From the cell containing the given text, extract its center point as [X, Y] coordinate. 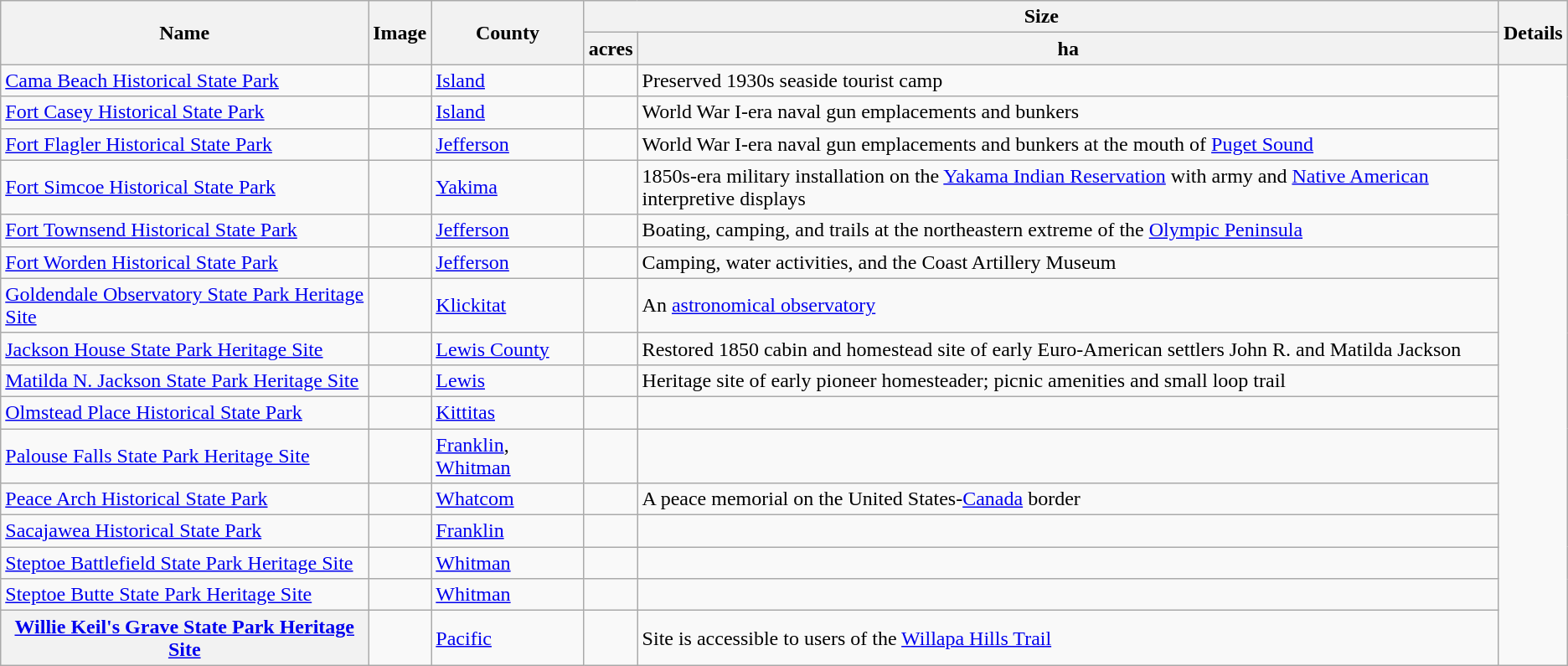
Steptoe Butte State Park Heritage Site [184, 595]
Lewis County [508, 348]
Sacajawea Historical State Park [184, 531]
Fort Worden Historical State Park [184, 262]
Camping, water activities, and the Coast Artillery Museum [1068, 262]
Cama Beach Historical State Park [184, 80]
Klickitat [508, 305]
Kittitas [508, 412]
Franklin, Whitman [508, 456]
County [508, 33]
Fort Casey Historical State Park [184, 112]
Restored 1850 cabin and homestead site of early Euro-American settlers John R. and Matilda Jackson [1068, 348]
Pacific [508, 638]
Matilda N. Jackson State Park Heritage Site [184, 380]
Steptoe Battlefield State Park Heritage Site [184, 563]
Palouse Falls State Park Heritage Site [184, 456]
An astronomical observatory [1068, 305]
Jackson House State Park Heritage Site [184, 348]
A peace memorial on the United States-Canada border [1068, 499]
Heritage site of early pioneer homesteader; picnic amenities and small loop trail [1068, 380]
Name [184, 33]
Peace Arch Historical State Park [184, 499]
Olmstead Place Historical State Park [184, 412]
Fort Townsend Historical State Park [184, 230]
acres [611, 49]
Fort Simcoe Historical State Park [184, 188]
Details [1533, 33]
World War I-era naval gun emplacements and bunkers at the mouth of Puget Sound [1068, 144]
Size [1041, 17]
Willie Keil's Grave State Park Heritage Site [184, 638]
World War I-era naval gun emplacements and bunkers [1068, 112]
Whatcom [508, 499]
Preserved 1930s seaside tourist camp [1068, 80]
Yakima [508, 188]
Lewis [508, 380]
ha [1068, 49]
Fort Flagler Historical State Park [184, 144]
1850s-era military installation on the Yakama Indian Reservation with army and Native American interpretive displays [1068, 188]
Image [400, 33]
Franklin [508, 531]
Site is accessible to users of the Willapa Hills Trail [1068, 638]
Goldendale Observatory State Park Heritage Site [184, 305]
Boating, camping, and trails at the northeastern extreme of the Olympic Peninsula [1068, 230]
